For the text-containing cell, return its midpoint in [X, Y] coordinate format. 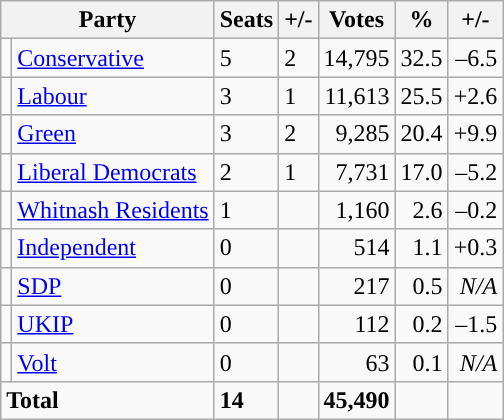
–0.2 [476, 210]
0.2 [422, 324]
14,795 [356, 58]
0.5 [422, 286]
11,613 [356, 96]
–6.5 [476, 58]
63 [356, 362]
14 [246, 400]
45,490 [356, 400]
Labour [113, 96]
7,731 [356, 172]
UKIP [113, 324]
514 [356, 248]
Green [113, 134]
+2.6 [476, 96]
Volt [113, 362]
–1.5 [476, 324]
1.1 [422, 248]
32.5 [422, 58]
–5.2 [476, 172]
17.0 [422, 172]
1,160 [356, 210]
Total [108, 400]
Independent [113, 248]
9,285 [356, 134]
+9.9 [476, 134]
SDP [113, 286]
+0.3 [476, 248]
% [422, 20]
Votes [356, 20]
20.4 [422, 134]
Conservative [113, 58]
Whitnash Residents [113, 210]
217 [356, 286]
Party [108, 20]
0.1 [422, 362]
2.6 [422, 210]
Seats [246, 20]
Liberal Democrats [113, 172]
5 [246, 58]
25.5 [422, 96]
112 [356, 324]
